Output the [x, y] coordinate of the center of the cell containing the given text.  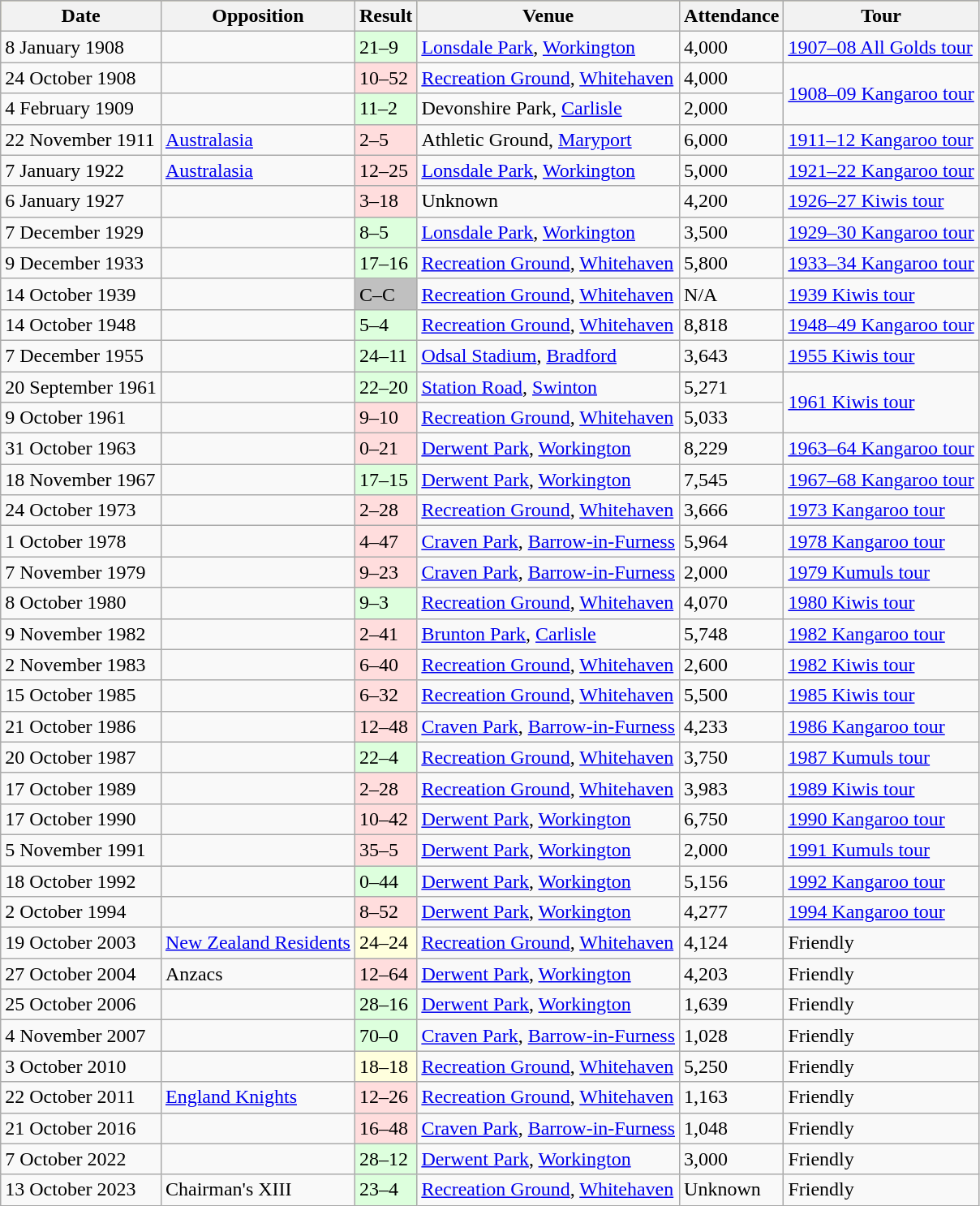
9–10 [385, 418]
20 September 1961 [81, 387]
15 October 1985 [81, 696]
25 October 2006 [81, 1005]
Result [385, 16]
Devonshire Park, Carlisle [548, 109]
10–42 [385, 819]
7,545 [732, 480]
8–5 [385, 232]
1961 Kiwis tour [881, 403]
Brunton Park, Carlisle [548, 634]
1,048 [732, 1128]
3,000 [732, 1159]
5,156 [732, 881]
12–26 [385, 1097]
2–41 [385, 634]
1978 Kangaroo tour [881, 541]
4,124 [732, 943]
6 January 1927 [81, 201]
1991 Kumuls tour [881, 850]
22–20 [385, 387]
4 November 2007 [81, 1036]
8–52 [385, 912]
Venue [548, 16]
17 October 1989 [81, 788]
1987 Kumuls tour [881, 757]
21 October 1986 [81, 726]
3,643 [732, 355]
3 October 2010 [81, 1066]
6,000 [732, 140]
21–9 [385, 47]
70–0 [385, 1036]
New Zealand Residents [258, 943]
Tour [881, 16]
4–47 [385, 541]
4,200 [732, 201]
6,750 [732, 819]
21 October 2016 [81, 1128]
8,818 [732, 325]
1955 Kiwis tour [881, 355]
5,964 [732, 541]
C–C [385, 294]
24 October 1973 [81, 510]
11–2 [385, 109]
7 October 2022 [81, 1159]
N/A [732, 294]
1963–64 Kangaroo tour [881, 449]
24–24 [385, 943]
16–48 [385, 1128]
7 January 1922 [81, 170]
1921–22 Kangaroo tour [881, 170]
2–5 [385, 140]
1926–27 Kiwis tour [881, 201]
35–5 [385, 850]
4,070 [732, 603]
9–3 [385, 603]
31 October 1963 [81, 449]
Station Road, Swinton [548, 387]
Chairman's XIII [258, 1190]
24 October 1908 [81, 78]
1911–12 Kangaroo tour [881, 140]
28–16 [385, 1005]
5,500 [732, 696]
1 October 1978 [81, 541]
1908–09 Kangaroo tour [881, 93]
8,229 [732, 449]
7 December 1929 [81, 232]
1,163 [732, 1097]
19 October 2003 [81, 943]
20 October 1987 [81, 757]
3,983 [732, 788]
4,233 [732, 726]
1948–49 Kangaroo tour [881, 325]
2 October 1994 [81, 912]
18–18 [385, 1066]
3–18 [385, 201]
6–32 [385, 696]
18 November 1967 [81, 480]
3,666 [732, 510]
1939 Kiwis tour [881, 294]
5,033 [732, 418]
12–48 [385, 726]
Attendance [732, 16]
1986 Kangaroo tour [881, 726]
1980 Kiwis tour [881, 603]
17 October 1990 [81, 819]
3,500 [732, 232]
2,600 [732, 665]
9–23 [385, 572]
13 October 2023 [81, 1190]
1,639 [732, 1005]
7 December 1955 [81, 355]
5,000 [732, 170]
10–52 [385, 78]
22–4 [385, 757]
14 October 1948 [81, 325]
22 October 2011 [81, 1097]
12–25 [385, 170]
1985 Kiwis tour [881, 696]
7 November 1979 [81, 572]
0–44 [385, 881]
2 November 1983 [81, 665]
5,250 [732, 1066]
1979 Kumuls tour [881, 572]
24–11 [385, 355]
0–21 [385, 449]
17–16 [385, 263]
1992 Kangaroo tour [881, 881]
1990 Kangaroo tour [881, 819]
Opposition [258, 16]
Odsal Stadium, Bradford [548, 355]
9 October 1961 [81, 418]
Anzacs [258, 974]
5–4 [385, 325]
27 October 2004 [81, 974]
12–64 [385, 974]
1982 Kiwis tour [881, 665]
4,277 [732, 912]
28–12 [385, 1159]
17–15 [385, 480]
1973 Kangaroo tour [881, 510]
1907–08 All Golds tour [881, 47]
1982 Kangaroo tour [881, 634]
14 October 1939 [81, 294]
1967–68 Kangaroo tour [881, 480]
3,750 [732, 757]
5,748 [732, 634]
5,271 [732, 387]
9 November 1982 [81, 634]
Athletic Ground, Maryport [548, 140]
1989 Kiwis tour [881, 788]
1929–30 Kangaroo tour [881, 232]
23–4 [385, 1190]
1933–34 Kangaroo tour [881, 263]
9 December 1933 [81, 263]
1994 Kangaroo tour [881, 912]
England Knights [258, 1097]
6–40 [385, 665]
Date [81, 16]
8 October 1980 [81, 603]
18 October 1992 [81, 881]
5,800 [732, 263]
22 November 1911 [81, 140]
1,028 [732, 1036]
8 January 1908 [81, 47]
4,203 [732, 974]
5 November 1991 [81, 850]
4 February 1909 [81, 109]
